From the cell containing the given text, extract its center point as [X, Y] coordinate. 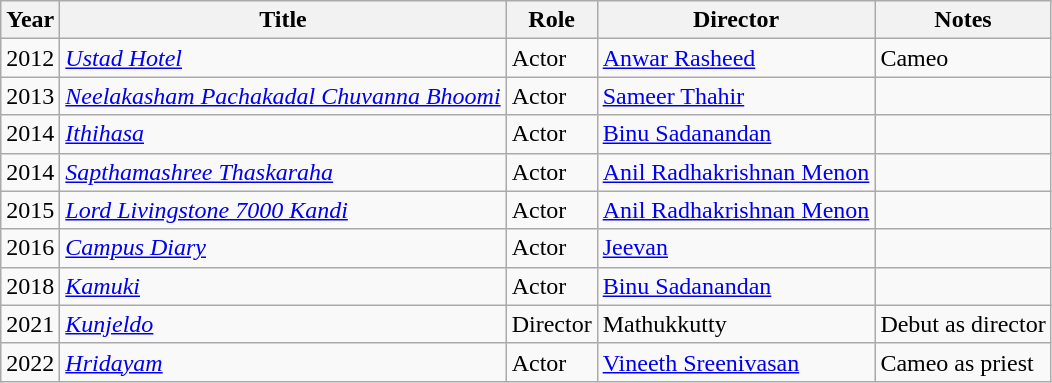
Title [283, 20]
Kamuki [283, 286]
Jeevan [736, 248]
Cameo as priest [963, 362]
Neelakasham Pachakadal Chuvanna Bhoomi [283, 96]
2016 [30, 248]
Ithihasa [283, 134]
2018 [30, 286]
Anwar Rasheed [736, 58]
Lord Livingstone 7000 Kandi [283, 210]
Sameer Thahir [736, 96]
Campus Diary [283, 248]
Hridayam [283, 362]
Sapthamashree Thaskaraha [283, 172]
2013 [30, 96]
Notes [963, 20]
Mathukkutty [736, 324]
2012 [30, 58]
2021 [30, 324]
Cameo [963, 58]
Debut as director [963, 324]
2015 [30, 210]
Year [30, 20]
Vineeth Sreenivasan [736, 362]
Role [552, 20]
Ustad Hotel [283, 58]
Kunjeldo [283, 324]
2022 [30, 362]
